For the text-containing cell, return its midpoint in (x, y) coordinate format. 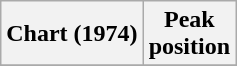
Chart (1974) (72, 34)
Peakposition (189, 34)
